Find where the given text appears and provide that cell's center as (X, Y) coordinate. 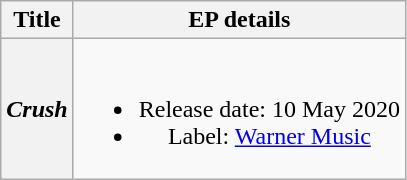
Release date: 10 May 2020Label: Warner Music (239, 109)
Crush (37, 109)
Title (37, 20)
EP details (239, 20)
